Extract the (x, y) coordinate from the center of the cell holding the provided text.  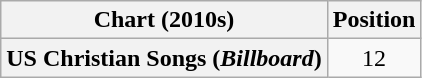
US Christian Songs (Billboard) (164, 58)
Position (374, 20)
12 (374, 58)
Chart (2010s) (164, 20)
